Return (x, y) of the center of cell containing provided text 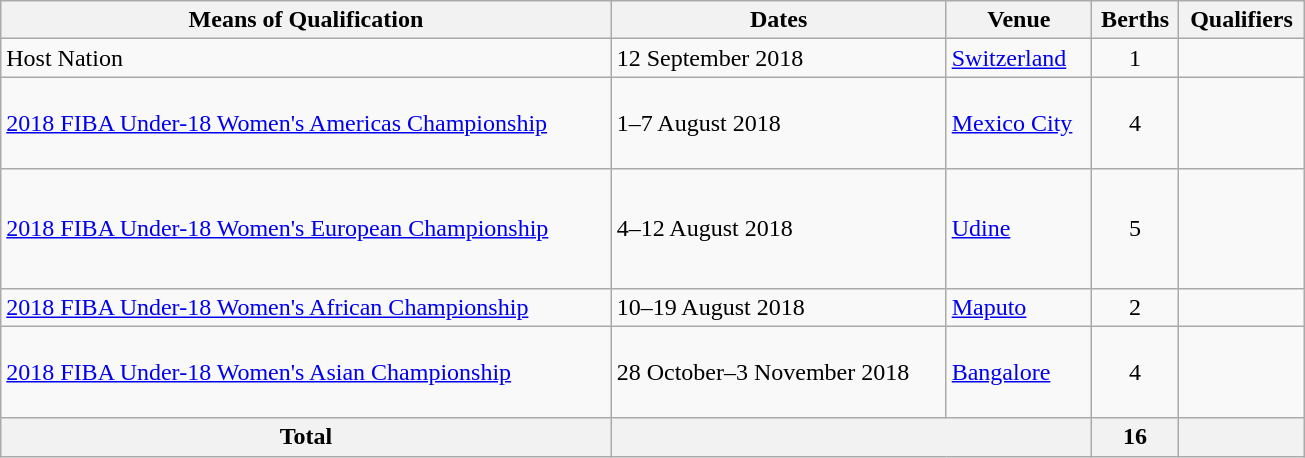
12 September 2018 (778, 58)
Total (306, 437)
Bangalore (1018, 372)
5 (1136, 228)
28 October–3 November 2018 (778, 372)
10–19 August 2018 (778, 307)
4–12 August 2018 (778, 228)
Mexico City (1018, 123)
2 (1136, 307)
Means of Qualification (306, 20)
16 (1136, 437)
1–7 August 2018 (778, 123)
2018 FIBA Under-18 Women's Asian Championship (306, 372)
Berths (1136, 20)
Host Nation (306, 58)
Dates (778, 20)
2018 FIBA Under-18 Women's European Championship (306, 228)
Maputo (1018, 307)
2018 FIBA Under-18 Women's Americas Championship (306, 123)
1 (1136, 58)
2018 FIBA Under-18 Women's African Championship (306, 307)
Qualifiers (1242, 20)
Udine (1018, 228)
Venue (1018, 20)
Switzerland (1018, 58)
